Extract the [x, y] coordinate from the center of the cell holding the provided text.  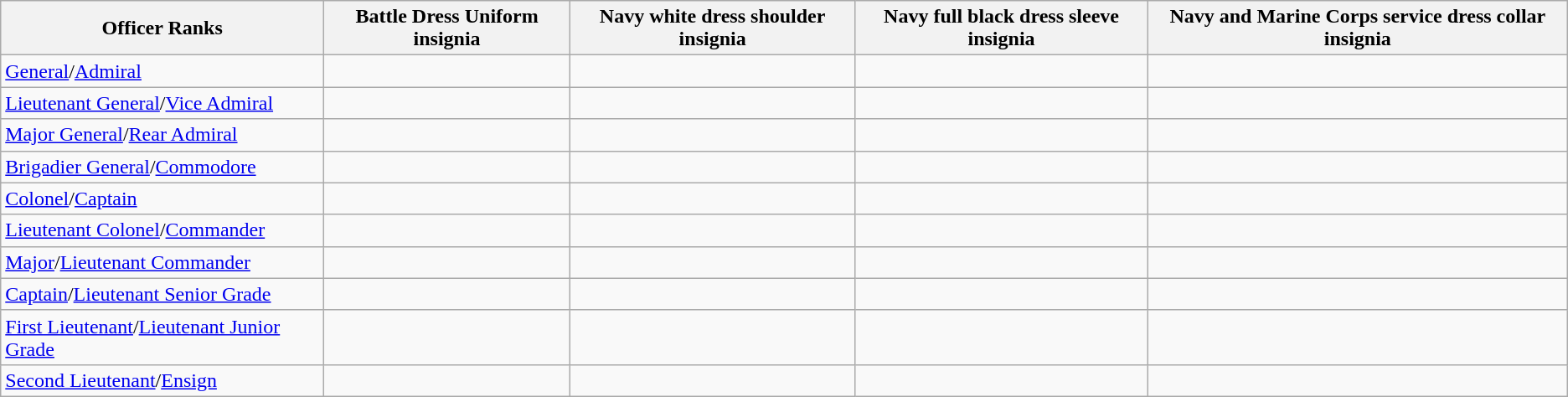
First Lieutenant/Lieutenant Junior Grade [162, 337]
Lieutenant General/Vice Admiral [162, 103]
Brigadier General/Commodore [162, 167]
Major General/Rear Admiral [162, 135]
Captain/Lieutenant Senior Grade [162, 294]
Colonel/Captain [162, 198]
Officer Ranks [162, 28]
Major/Lieutenant Commander [162, 262]
Lieutenant Colonel/Commander [162, 230]
General/Admiral [162, 71]
Navy white dress shoulder insignia [713, 28]
Battle Dress Uniform insignia [447, 28]
Navy and Marine Corps service dress collar insignia [1357, 28]
Navy full black dress sleeve insignia [1002, 28]
Second Lieutenant/Ensign [162, 380]
